Locate the cell with the specified text and output its (x, y) center coordinate. 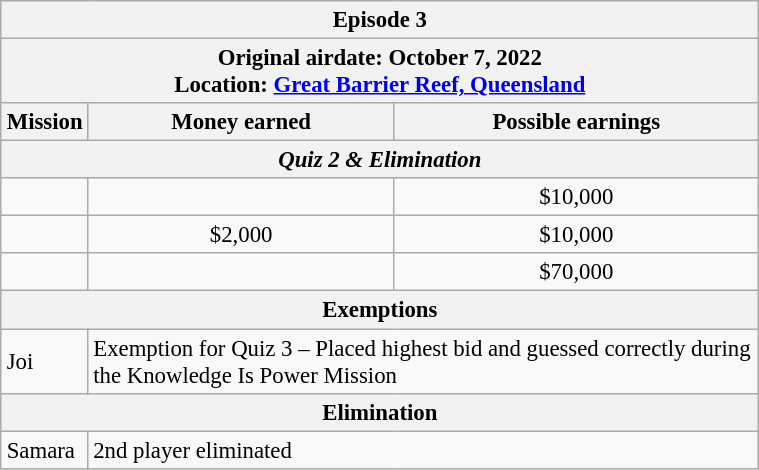
$2,000 (241, 235)
Money earned (241, 122)
Quiz 2 & Elimination (380, 160)
Elimination (380, 412)
Joi (44, 360)
2nd player eliminated (423, 450)
Exemption for Quiz 3 – Placed highest bid and guessed correctly during the Knowledge Is Power Mission (423, 360)
Samara (44, 450)
Exemptions (380, 310)
Possible earnings (576, 122)
Episode 3 (380, 20)
Mission (44, 122)
$70,000 (576, 272)
Original airdate: October 7, 2022Location: Great Barrier Reef, Queensland (380, 70)
